Return the [x, y] coordinate for the center point of the cell that contains the specified text.  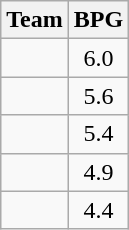
4.9 [98, 172]
6.0 [98, 58]
Team [35, 20]
4.4 [98, 210]
BPG [98, 20]
5.6 [98, 96]
5.4 [98, 134]
